Detect which cell encompasses the target text, then output its [X, Y] center coordinate. 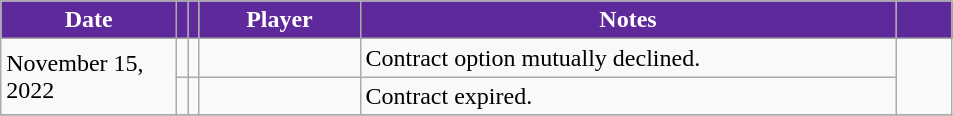
November 15, 2022 [89, 77]
Contract option mutually declined. [628, 58]
Contract expired. [628, 96]
Player [280, 20]
Notes [628, 20]
Date [89, 20]
